Return the (X, Y) coordinate for the center point of the cell that contains the specified text.  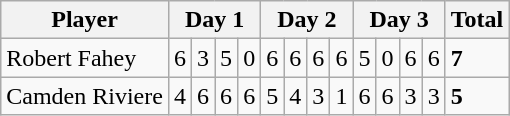
Day 1 (214, 20)
Player (85, 20)
1 (342, 96)
Day 3 (399, 20)
Total (477, 20)
Day 2 (307, 20)
Camden Riviere (85, 96)
7 (477, 58)
Robert Fahey (85, 58)
